For the text-containing cell, return its midpoint in (X, Y) coordinate format. 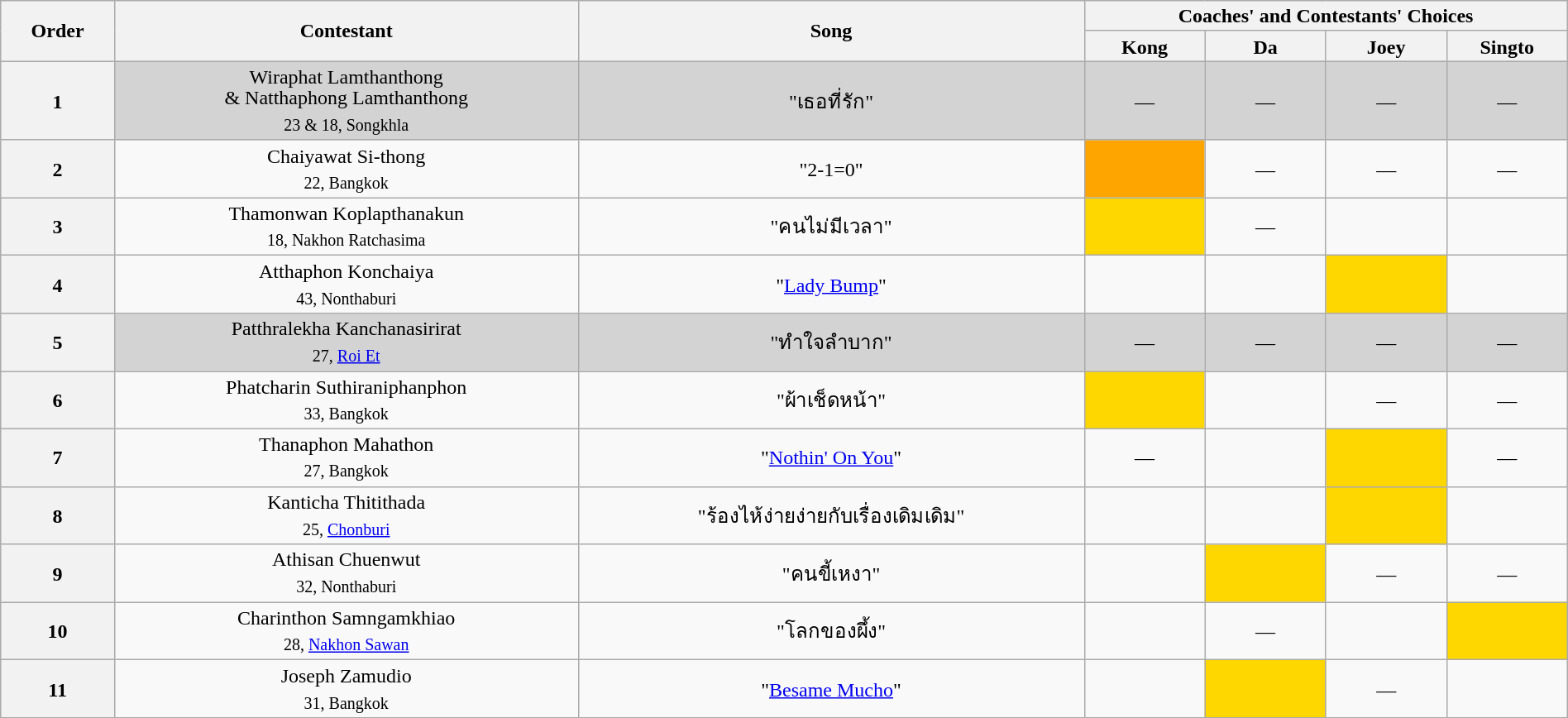
Chaiyawat Si-thong22, Bangkok (346, 169)
"2-1=0" (831, 169)
"คนไม่มีเวลา" (831, 227)
"คนขี้เหงา" (831, 573)
Joseph Zamudio31, Bangkok (346, 689)
"Besame Mucho" (831, 689)
Charinthon Samngamkhiao28, Nakhon Sawan (346, 631)
11 (58, 689)
5 (58, 342)
7 (58, 457)
Athisan Chuenwut32, Nonthaburi (346, 573)
"ร้องไห้ง่ายง่ายกับเรื่องเดิมเดิม" (831, 515)
Joey (1386, 46)
Song (831, 31)
Wiraphat Lamthanthong& Natthaphong Lamthanthong23 & 18, Songkhla (346, 101)
Contestant (346, 31)
"โลกของผึ้ง" (831, 631)
Patthralekha Kanchanasirirat27, Roi Et (346, 342)
Singto (1507, 46)
2 (58, 169)
3 (58, 227)
"ทำใจลำบาก" (831, 342)
Atthaphon Konchaiya43, Nonthaburi (346, 285)
Thamonwan Koplapthanakun18, Nakhon Ratchasima (346, 227)
1 (58, 101)
"Lady Bump" (831, 285)
Thanaphon Mahathon27, Bangkok (346, 457)
"ผ้าเช็ดหน้า" (831, 400)
"เธอที่รัก" (831, 101)
"Nothin' On You" (831, 457)
Da (1265, 46)
Order (58, 31)
4 (58, 285)
Phatcharin Suthiraniphanphon33, Bangkok (346, 400)
6 (58, 400)
Kong (1145, 46)
10 (58, 631)
Coaches' and Contestants' Choices (1326, 17)
9 (58, 573)
Kanticha Thitithada25, Chonburi (346, 515)
8 (58, 515)
